Locate the cell with the specified text and output its (x, y) center coordinate. 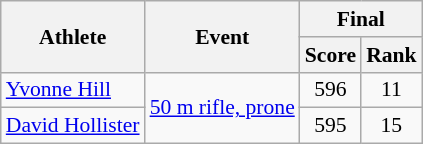
David Hollister (73, 126)
50 m rifle, prone (222, 108)
15 (392, 126)
Rank (392, 55)
Final (361, 19)
Athlete (73, 36)
Score (330, 55)
11 (392, 90)
596 (330, 90)
Yvonne Hill (73, 90)
Event (222, 36)
595 (330, 126)
